Find where the given text appears and provide that cell's center as (X, Y) coordinate. 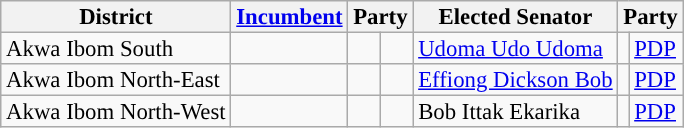
Incumbent (290, 17)
Akwa Ibom North-East (116, 80)
District (116, 17)
Elected Senator (516, 17)
Bob Ittak Ekarika (516, 112)
Akwa Ibom North-West (116, 112)
Effiong Dickson Bob (516, 80)
Udoma Udo Udoma (516, 49)
Akwa Ibom South (116, 49)
